Provide the (x, y) coordinate of the cell's center where the given text is located.  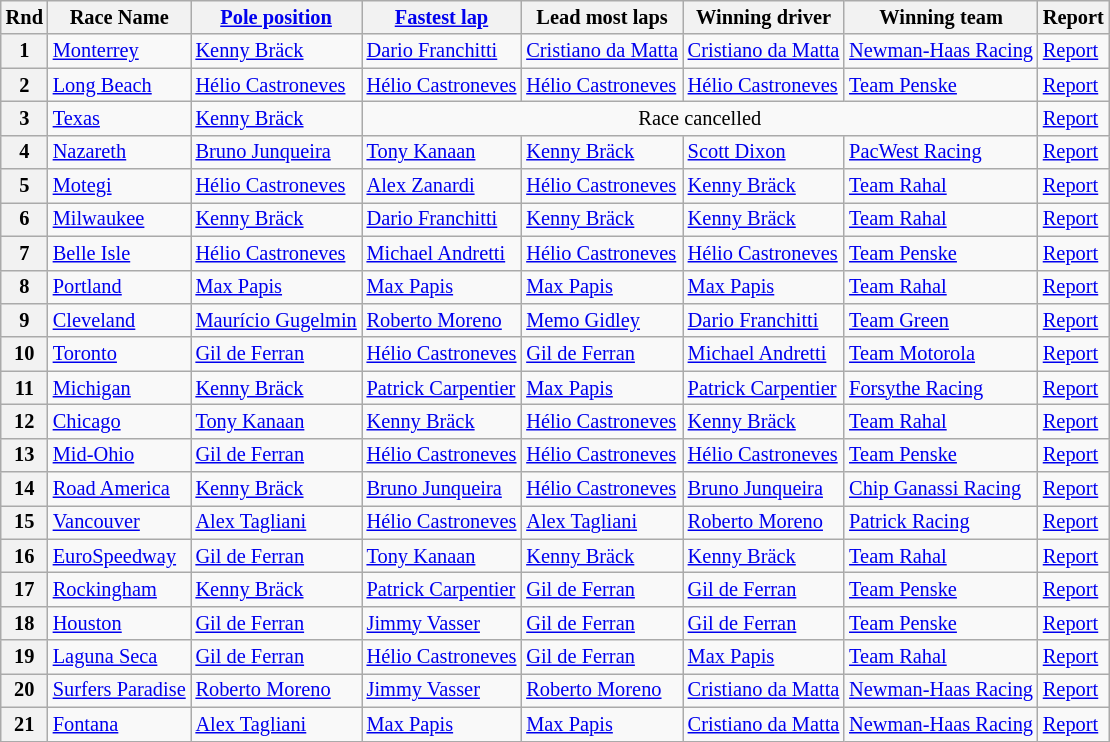
Rockingham (120, 589)
20 (24, 690)
Pole position (276, 17)
PacWest Racing (941, 152)
Team Motorola (941, 354)
Portland (120, 287)
4 (24, 152)
8 (24, 287)
19 (24, 657)
Laguna Seca (120, 657)
Chicago (120, 421)
2 (24, 85)
12 (24, 421)
10 (24, 354)
Texas (120, 118)
21 (24, 724)
Fastest lap (442, 17)
18 (24, 623)
Long Beach (120, 85)
16 (24, 556)
Maurício Gugelmin (276, 320)
Rnd (24, 17)
Race Name (120, 17)
Cleveland (120, 320)
Patrick Racing (941, 522)
Team Green (941, 320)
14 (24, 489)
Memo Gidley (602, 320)
5 (24, 186)
Winning driver (764, 17)
Alex Zanardi (442, 186)
15 (24, 522)
9 (24, 320)
Toronto (120, 354)
Nazareth (120, 152)
Winning team (941, 17)
Fontana (120, 724)
Forsythe Racing (941, 388)
Houston (120, 623)
Scott Dixon (764, 152)
17 (24, 589)
Belle Isle (120, 253)
Mid-Ohio (120, 455)
Michigan (120, 388)
13 (24, 455)
Milwaukee (120, 219)
Lead most laps (602, 17)
Race cancelled (700, 118)
Monterrey (120, 51)
Motegi (120, 186)
Road America (120, 489)
11 (24, 388)
Chip Ganassi Racing (941, 489)
1 (24, 51)
3 (24, 118)
Surfers Paradise (120, 690)
EuroSpeedway (120, 556)
6 (24, 219)
Vancouver (120, 522)
7 (24, 253)
